Search for the cell housing the specified text and yield its (X, Y) center coordinate. 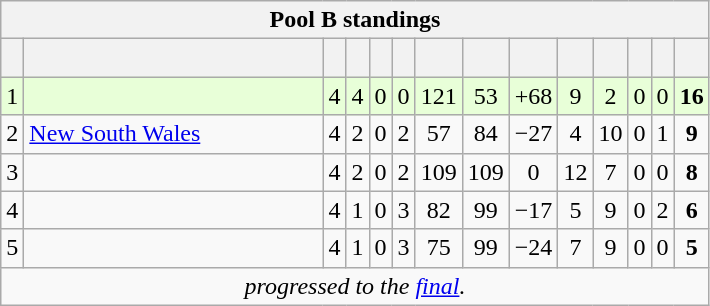
16 (692, 96)
84 (486, 134)
53 (486, 96)
57 (438, 134)
−17 (534, 210)
6 (692, 210)
82 (438, 210)
121 (438, 96)
8 (692, 172)
Pool B standings (355, 20)
progressed to the final. (355, 286)
75 (438, 248)
+68 (534, 96)
12 (576, 172)
−27 (534, 134)
10 (610, 134)
New South Wales (174, 134)
−24 (534, 248)
